Identify which cell holds the provided text, then report its (x, y) central coordinate. 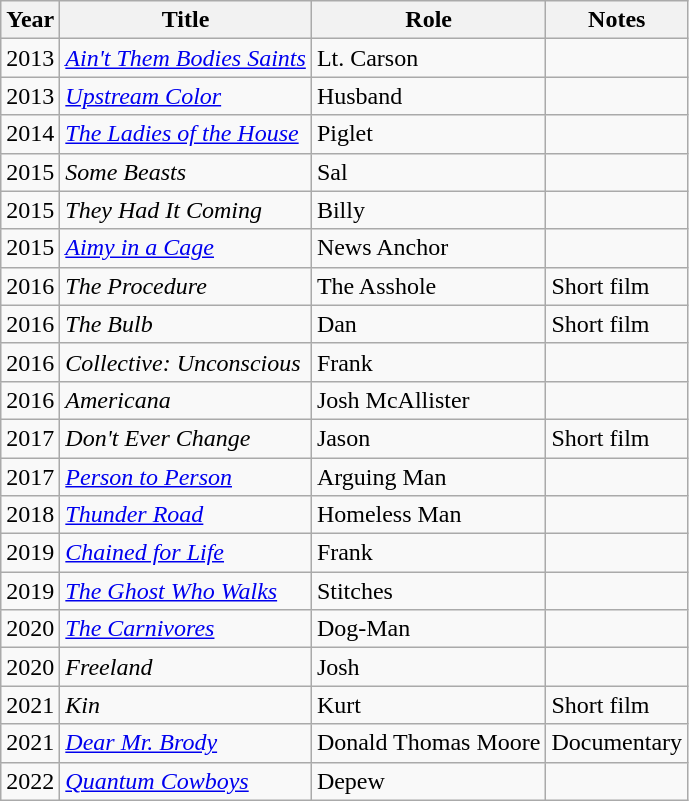
Dear Mr. Brody (186, 743)
Role (428, 20)
Person to Person (186, 477)
2022 (30, 781)
Chained for Life (186, 553)
Kin (186, 705)
Josh McAllister (428, 400)
Freeland (186, 667)
Documentary (617, 743)
The Ghost Who Walks (186, 591)
Aimy in a Cage (186, 248)
They Had It Coming (186, 210)
Upstream Color (186, 96)
Notes (617, 20)
Year (30, 20)
Quantum Cowboys (186, 781)
Ain't Them Bodies Saints (186, 58)
Americana (186, 400)
Title (186, 20)
Billy (428, 210)
Depew (428, 781)
Dan (428, 324)
Lt. Carson (428, 58)
The Ladies of the House (186, 134)
Jason (428, 438)
Husband (428, 96)
Collective: Unconscious (186, 362)
The Carnivores (186, 629)
Josh (428, 667)
Arguing Man (428, 477)
Sal (428, 172)
Don't Ever Change (186, 438)
The Asshole (428, 286)
The Bulb (186, 324)
Homeless Man (428, 515)
Kurt (428, 705)
The Procedure (186, 286)
2014 (30, 134)
Some Beasts (186, 172)
Stitches (428, 591)
News Anchor (428, 248)
2018 (30, 515)
Piglet (428, 134)
Donald Thomas Moore (428, 743)
Dog-Man (428, 629)
Thunder Road (186, 515)
